For the text-containing cell, return its midpoint in [x, y] coordinate format. 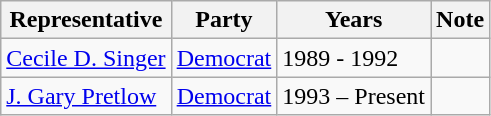
1993 – Present [354, 96]
Party [224, 20]
Years [354, 20]
Representative [86, 20]
1989 - 1992 [354, 58]
Cecile D. Singer [86, 58]
J. Gary Pretlow [86, 96]
Note [460, 20]
